Search for the cell housing the specified text and yield its (x, y) center coordinate. 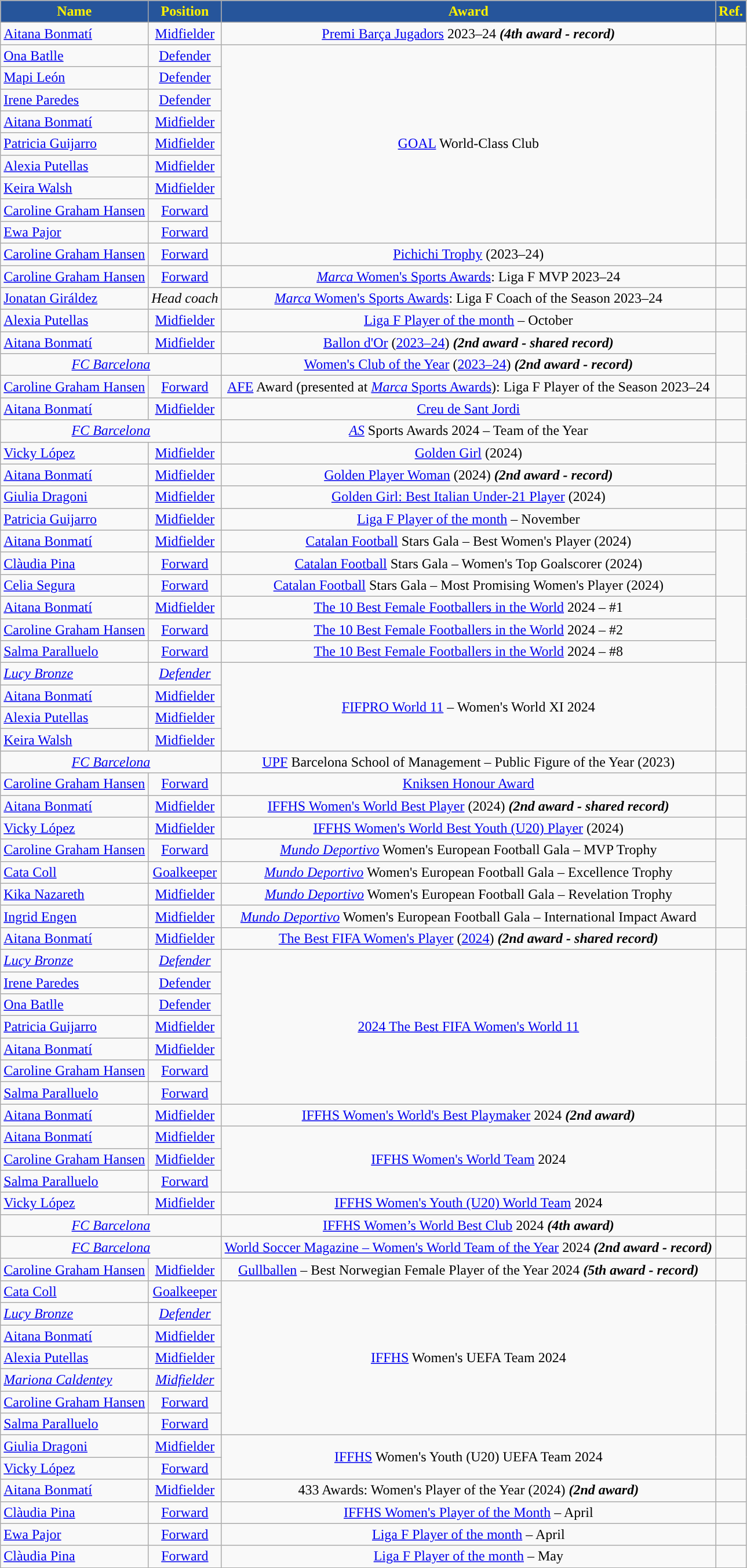
IFFHS Women's World Team 2024 (468, 1159)
Celia Segura (74, 585)
Mariona Caldentey (74, 1380)
World Soccer Magazine – Women's World Team of the Year 2024 (2nd award - record) (468, 1247)
The 10 Best Female Footballers in the World 2024 – #8 (468, 652)
Catalan Football Stars Gala – Most Promising Women's Player (2024) (468, 585)
IFFHS Women's World Best Youth (U20) Player (2024) (468, 828)
2024 The Best FIFA Women's World 11 (468, 1026)
Mundo Deportivo Women's European Football Gala – MVP Trophy (468, 850)
Award (468, 12)
Golden Player Woman (2024) (2nd award - record) (468, 475)
IFFHS Women's Youth (U20) UEFA Team 2024 (468, 1457)
Premi Barça Jugadors 2023–24 (4th award - record) (468, 34)
Ref. (731, 12)
Women's Club of the Year (2023–24) (2nd award - record) (468, 365)
IFFHS Women's Youth (U20) World Team 2024 (468, 1203)
IFFHS Women's Player of the Month – April (468, 1512)
IFFHS Women's World Best Player (2024) (2nd award - shared record) (468, 806)
Catalan Football Stars Gala – Women's Top Goalscorer (2024) (468, 563)
Ballon d'Or (2023–24) (2nd award - shared record) (468, 343)
The Best FIFA Women's Player (2024) (2nd award - shared record) (468, 938)
Mundo Deportivo Women's European Football Gala – Excellence Trophy (468, 872)
Mundo Deportivo Women's European Football Gala – International Impact Award (468, 916)
Ingrid Engen (74, 916)
Golden Girl (2024) (468, 453)
AFE Award (presented at Marca Sports Awards): Liga F Player of the Season 2023–24 (468, 387)
FIFPRO World 11 – Women's World XI 2024 (468, 707)
IFFHS Women’s World Best Club 2024 (4th award) (468, 1225)
Kika Nazareth (74, 894)
Kniksen Honour Award (468, 784)
Marca Women's Sports Awards: Liga F Coach of the Season 2023–24 (468, 299)
Golden Girl: Best Italian Under-21 Player (2024) (468, 497)
Marca Women's Sports Awards: Liga F MVP 2023–24 (468, 277)
Mapi León (74, 78)
Catalan Football Stars Gala – Best Women's Player (2024) (468, 541)
Pichichi Trophy (2023–24) (468, 254)
Liga F Player of the month – May (468, 1556)
The 10 Best Female Footballers in the World 2024 – #1 (468, 607)
IFFHS Women's World's Best Playmaker 2024 (2nd award) (468, 1115)
UPF Barcelona School of Management – Public Figure of the Year (2023) (468, 762)
Gullballen – Best Norwegian Female Player of the Year 2024 (5th award - record) (468, 1269)
Position (185, 12)
GOAL World-Class Club (468, 144)
Head coach (185, 299)
Liga F Player of the month – October (468, 321)
Liga F Player of the month – April (468, 1534)
433 Awards: Women's Player of the Year (2024) (2nd award) (468, 1490)
Name (74, 12)
IFFHS Women's UEFA Team 2024 (468, 1358)
Liga F Player of the month – November (468, 519)
The 10 Best Female Footballers in the World 2024 – #2 (468, 629)
Creu de Sant Jordi (468, 409)
AS Sports Awards 2024 – Team of the Year (468, 431)
Jonatan Giráldez (74, 299)
Mundo Deportivo Women's European Football Gala – Revelation Trophy (468, 894)
